Pinpoint the cell where the given text exists, returning its [X, Y] midpoint coordinate. 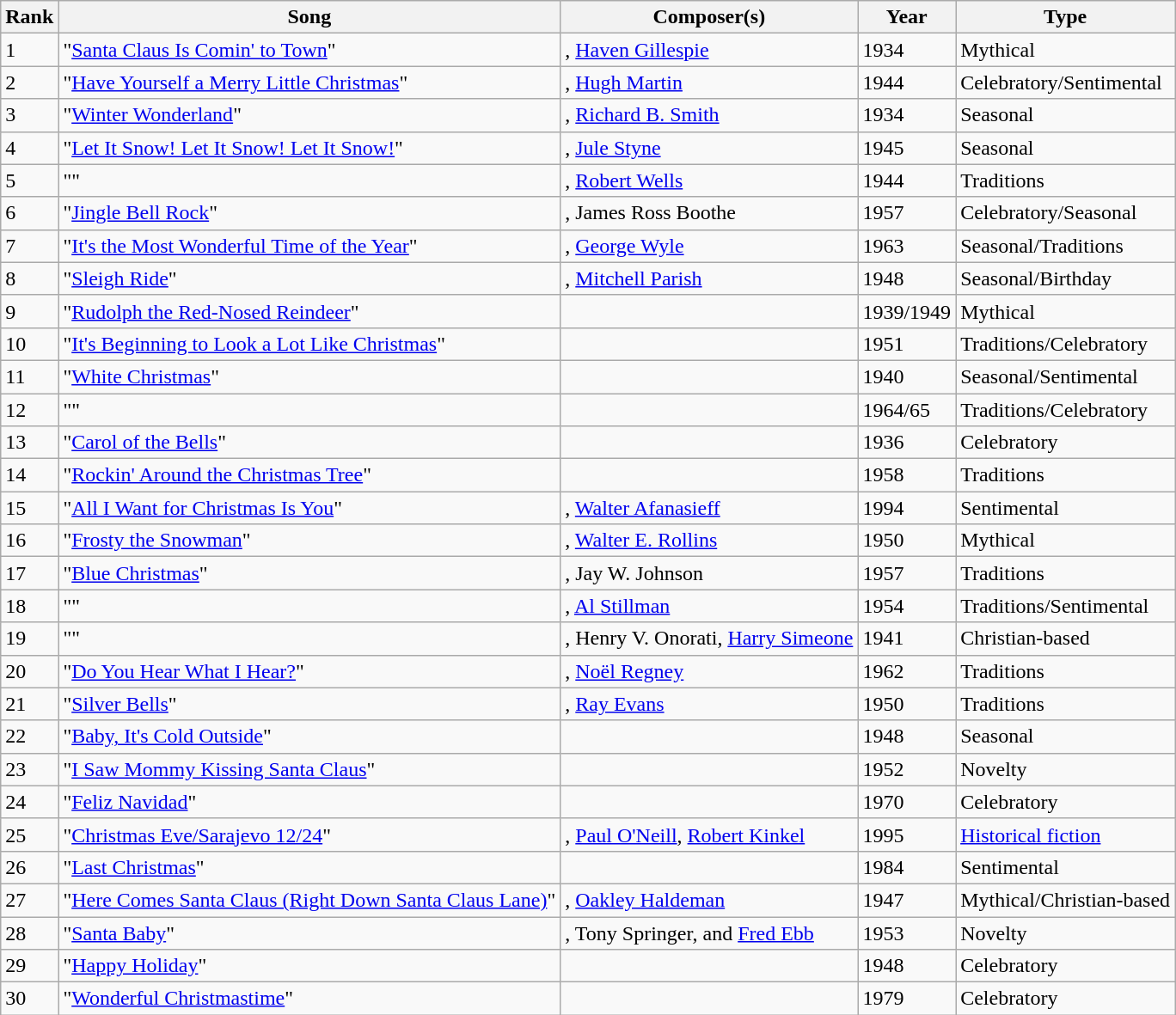
1962 [907, 671]
"Rockin' Around the Christmas Tree" [309, 475]
, Oakley Haldeman [709, 900]
3 [29, 115]
Traditions/Sentimental [1066, 606]
, Noël Regney [709, 671]
Christian-based [1066, 639]
, Richard B. Smith [709, 115]
8 [29, 278]
29 [29, 966]
, Ray Evans [709, 704]
2 [29, 83]
22 [29, 737]
"Do You Hear What I Hear?" [309, 671]
"Feliz Navidad" [309, 802]
, Al Stillman [709, 606]
"I Saw Mommy Kissing Santa Claus" [309, 769]
1954 [907, 606]
Seasonal/Birthday [1066, 278]
4 [29, 148]
, George Wyle [709, 246]
1995 [907, 835]
Mythical/Christian-based [1066, 900]
, Walter E. Rollins [709, 541]
23 [29, 769]
"Wonderful Christmastime" [309, 999]
Year [907, 17]
"All I Want for Christmas Is You" [309, 508]
19 [29, 639]
15 [29, 508]
1945 [907, 148]
10 [29, 344]
"Happy Holiday" [309, 966]
1958 [907, 475]
"Have Yourself a Merry Little Christmas" [309, 83]
, Jule Styne [709, 148]
1952 [907, 769]
18 [29, 606]
1940 [907, 376]
1994 [907, 508]
Seasonal/Traditions [1066, 246]
, Mitchell Parish [709, 278]
Celebratory/Seasonal [1066, 213]
1963 [907, 246]
1936 [907, 443]
, Haven Gillespie [709, 50]
"Jingle Bell Rock" [309, 213]
5 [29, 180]
"Christmas Eve/Sarajevo 12/24" [309, 835]
12 [29, 410]
Celebratory/Sentimental [1066, 83]
"It's the Most Wonderful Time of the Year" [309, 246]
"Sleigh Ride" [309, 278]
, Robert Wells [709, 180]
1953 [907, 932]
"Santa Claus Is Comin' to Town" [309, 50]
Song [309, 17]
Composer(s) [709, 17]
27 [29, 900]
1984 [907, 867]
"Baby, It's Cold Outside" [309, 737]
26 [29, 867]
1 [29, 50]
Rank [29, 17]
1951 [907, 344]
11 [29, 376]
, James Ross Boothe [709, 213]
1979 [907, 999]
"Last Christmas" [309, 867]
"Blue Christmas" [309, 573]
, Tony Springer, and Fred Ebb [709, 932]
"Carol of the Bells" [309, 443]
, Hugh Martin [709, 83]
20 [29, 671]
1939/1949 [907, 311]
"Santa Baby" [309, 932]
"White Christmas" [309, 376]
"Here Comes Santa Claus (Right Down Santa Claus Lane)" [309, 900]
21 [29, 704]
"Silver Bells" [309, 704]
1947 [907, 900]
, Henry V. Onorati, Harry Simeone [709, 639]
"It's Beginning to Look a Lot Like Christmas" [309, 344]
, Walter Afanasieff [709, 508]
"Winter Wonderland" [309, 115]
28 [29, 932]
7 [29, 246]
14 [29, 475]
"Rudolph the Red-Nosed Reindeer" [309, 311]
16 [29, 541]
17 [29, 573]
1970 [907, 802]
, Jay W. Johnson [709, 573]
24 [29, 802]
Type [1066, 17]
1941 [907, 639]
Seasonal/Sentimental [1066, 376]
Historical fiction [1066, 835]
25 [29, 835]
1964/65 [907, 410]
6 [29, 213]
9 [29, 311]
13 [29, 443]
"Let It Snow! Let It Snow! Let It Snow!" [309, 148]
30 [29, 999]
"Frosty the Snowman" [309, 541]
, Paul O'Neill, Robert Kinkel [709, 835]
